Output the (x, y) coordinate of the center of the cell containing the given text.  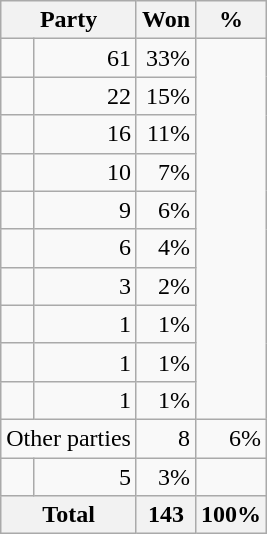
6 (84, 248)
16 (84, 134)
9 (84, 210)
3% (166, 477)
33% (166, 58)
Other parties (69, 438)
% (232, 20)
3 (84, 286)
143 (166, 515)
7% (166, 172)
10 (84, 172)
61 (84, 58)
15% (166, 96)
8 (166, 438)
5 (84, 477)
11% (166, 134)
Won (166, 20)
2% (166, 286)
4% (166, 248)
22 (84, 96)
Party (69, 20)
100% (232, 515)
Total (69, 515)
